Scan for the cell matching the given text and deliver its [X, Y] coordinate at center. 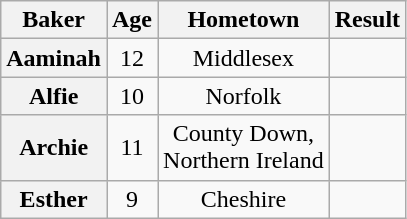
Norfolk [244, 96]
Alfie [54, 96]
Result [367, 20]
Age [132, 20]
County Down,Northern Ireland [244, 148]
12 [132, 58]
Baker [54, 20]
Cheshire [244, 199]
Hometown [244, 20]
Archie [54, 148]
11 [132, 148]
10 [132, 96]
Aaminah [54, 58]
Middlesex [244, 58]
Esther [54, 199]
9 [132, 199]
